Provide the [x, y] coordinate of the cell's center where the given text is located.  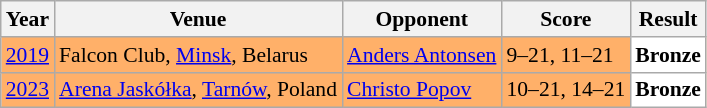
Arena Jaskółka, Tarnów, Poland [198, 90]
Score [566, 19]
10–21, 14–21 [566, 90]
9–21, 11–21 [566, 55]
Anders Antonsen [422, 55]
2023 [28, 90]
Result [668, 19]
Christo Popov [422, 90]
Opponent [422, 19]
Falcon Club, Minsk, Belarus [198, 55]
Year [28, 19]
Venue [198, 19]
2019 [28, 55]
